From the cell containing the given text, extract its center point as [X, Y] coordinate. 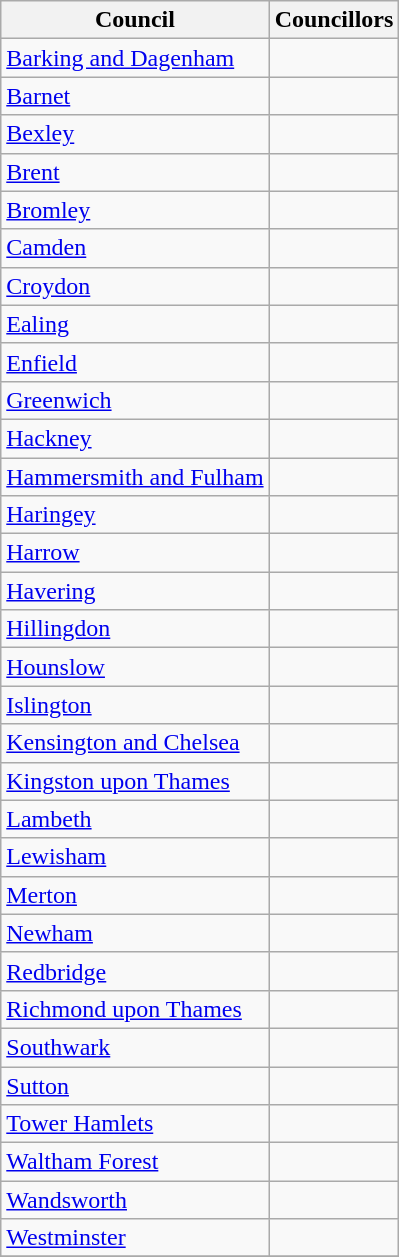
Croydon [135, 286]
Redbridge [135, 971]
Haringey [135, 515]
Merton [135, 895]
Sutton [135, 1085]
Hillingdon [135, 629]
Southwark [135, 1047]
Council [135, 20]
Enfield [135, 362]
Newham [135, 933]
Lambeth [135, 819]
Havering [135, 591]
Harrow [135, 553]
Bexley [135, 134]
Hammersmith and Fulham [135, 477]
Lewisham [135, 857]
Wandsworth [135, 1200]
Bromley [135, 210]
Councillors [334, 20]
Kensington and Chelsea [135, 743]
Kingston upon Thames [135, 781]
Tower Hamlets [135, 1124]
Islington [135, 705]
Waltham Forest [135, 1162]
Ealing [135, 324]
Brent [135, 172]
Hackney [135, 438]
Barnet [135, 96]
Camden [135, 248]
Hounslow [135, 667]
Barking and Dagenham [135, 58]
Richmond upon Thames [135, 1009]
Greenwich [135, 400]
Westminster [135, 1238]
